Search for the cell housing the specified text and yield its (x, y) center coordinate. 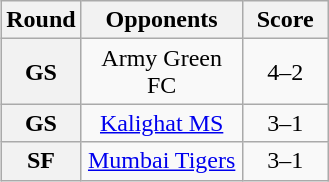
Opponents (162, 20)
Mumbai Tigers (162, 161)
4–2 (285, 72)
Round (41, 20)
Army Green FC (162, 72)
SF (41, 161)
Kalighat MS (162, 123)
Score (285, 20)
